Determine the (x, y) coordinate at the center of the cell enclosing the given text.  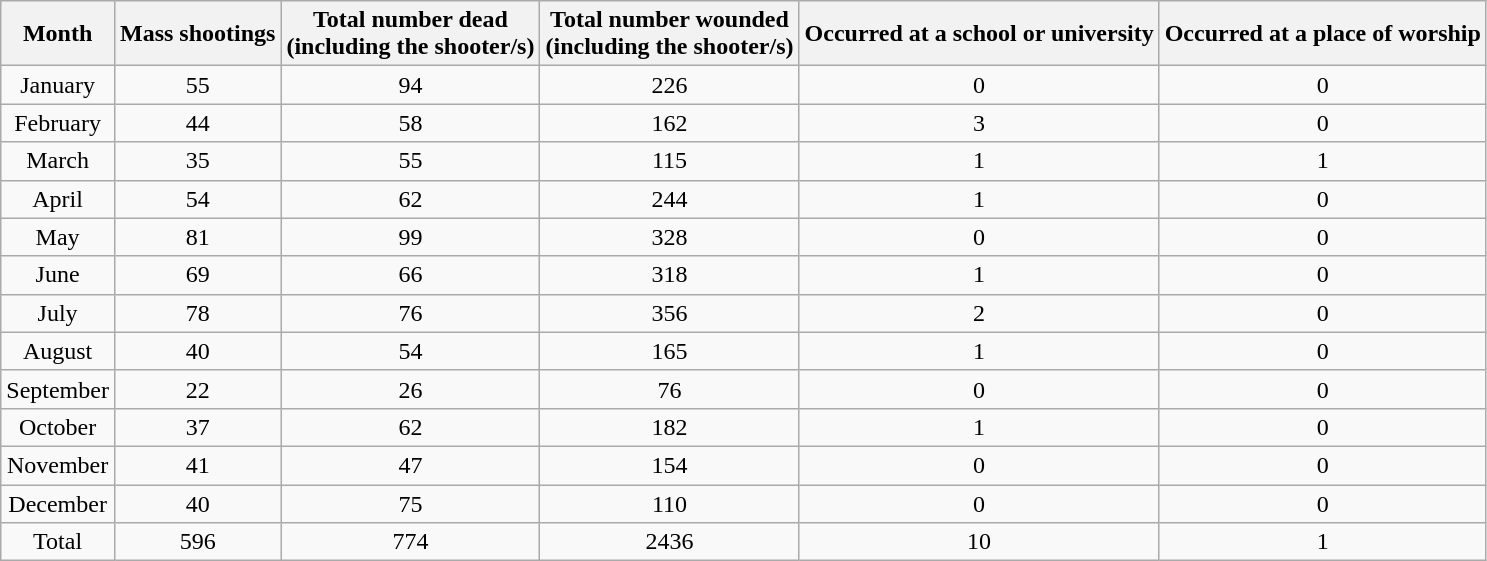
356 (670, 313)
July (58, 313)
Occurred at a place of worship (1322, 34)
115 (670, 161)
75 (410, 503)
81 (197, 237)
2 (979, 313)
Month (58, 34)
78 (197, 313)
162 (670, 123)
May (58, 237)
99 (410, 237)
58 (410, 123)
22 (197, 389)
69 (197, 275)
47 (410, 465)
44 (197, 123)
328 (670, 237)
March (58, 161)
37 (197, 427)
244 (670, 199)
154 (670, 465)
165 (670, 351)
April (58, 199)
35 (197, 161)
3 (979, 123)
October (58, 427)
January (58, 85)
June (58, 275)
February (58, 123)
November (58, 465)
110 (670, 503)
Mass shootings (197, 34)
10 (979, 542)
94 (410, 85)
Total number dead(including the shooter/s) (410, 34)
774 (410, 542)
182 (670, 427)
26 (410, 389)
Occurred at a school or university (979, 34)
Total number wounded(including the shooter/s) (670, 34)
66 (410, 275)
41 (197, 465)
226 (670, 85)
318 (670, 275)
September (58, 389)
596 (197, 542)
December (58, 503)
August (58, 351)
2436 (670, 542)
Total (58, 542)
